Detect which cell encompasses the target text, then output its [x, y] center coordinate. 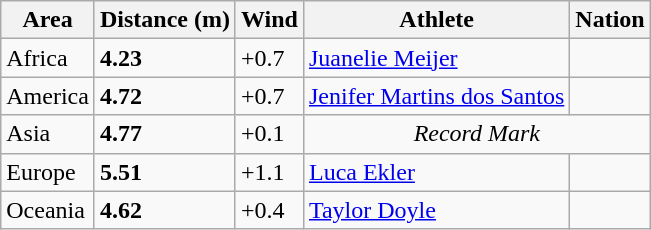
Nation [610, 20]
4.23 [164, 58]
4.62 [164, 210]
+1.1 [269, 172]
4.72 [164, 96]
Taylor Doyle [436, 210]
Luca Ekler [436, 172]
5.51 [164, 172]
Europe [48, 172]
+0.4 [269, 210]
Area [48, 20]
Wind [269, 20]
+0.1 [269, 134]
Athlete [436, 20]
Africa [48, 58]
Jenifer Martins dos Santos [436, 96]
Oceania [48, 210]
Record Mark [476, 134]
America [48, 96]
Asia [48, 134]
Distance (m) [164, 20]
Juanelie Meijer [436, 58]
4.77 [164, 134]
